For the text-containing cell, return its midpoint in [X, Y] coordinate format. 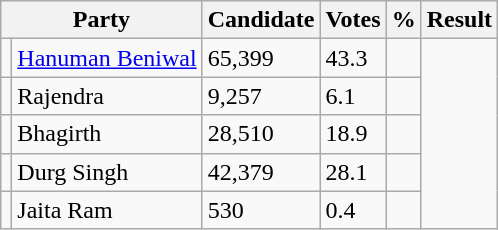
65,399 [261, 58]
% [404, 20]
18.9 [353, 134]
530 [261, 210]
28,510 [261, 134]
Rajendra [107, 96]
Result [459, 20]
6.1 [353, 96]
Candidate [261, 20]
Jaita Ram [107, 210]
Bhagirth [107, 134]
42,379 [261, 172]
28.1 [353, 172]
Durg Singh [107, 172]
Party [102, 20]
Votes [353, 20]
Hanuman Beniwal [107, 58]
0.4 [353, 210]
9,257 [261, 96]
43.3 [353, 58]
